Output the [x, y] coordinate of the center of the cell containing the given text.  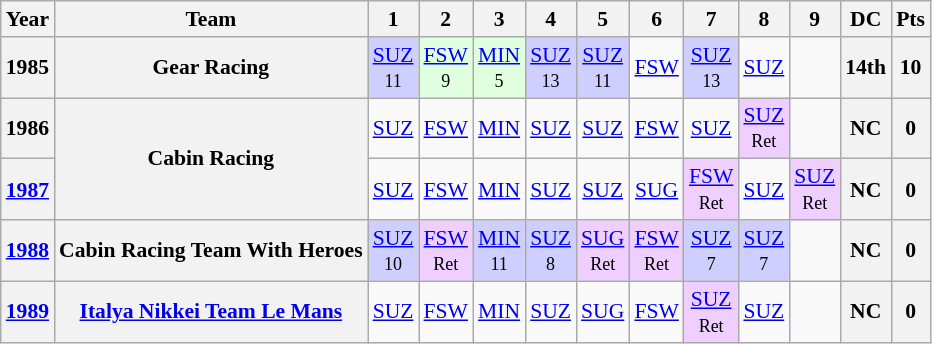
2 [446, 19]
3 [499, 19]
Cabin Racing [211, 159]
8 [764, 19]
Year [28, 19]
Cabin Racing Team With Heroes [211, 250]
1 [394, 19]
Gear Racing [211, 68]
1987 [28, 190]
SUGRet [602, 250]
Italya Nikkei Team Le Mans [211, 312]
Pts [910, 19]
4 [550, 19]
1986 [28, 128]
Team [211, 19]
9 [814, 19]
SUZ8 [550, 250]
FSW9 [446, 68]
MIN11 [499, 250]
6 [656, 19]
1988 [28, 250]
5 [602, 19]
1989 [28, 312]
1985 [28, 68]
DC [866, 19]
7 [712, 19]
MIN5 [499, 68]
SUZ10 [394, 250]
14th [866, 68]
10 [910, 68]
